Extract the (x, y) coordinate from the center of the cell holding the provided text.  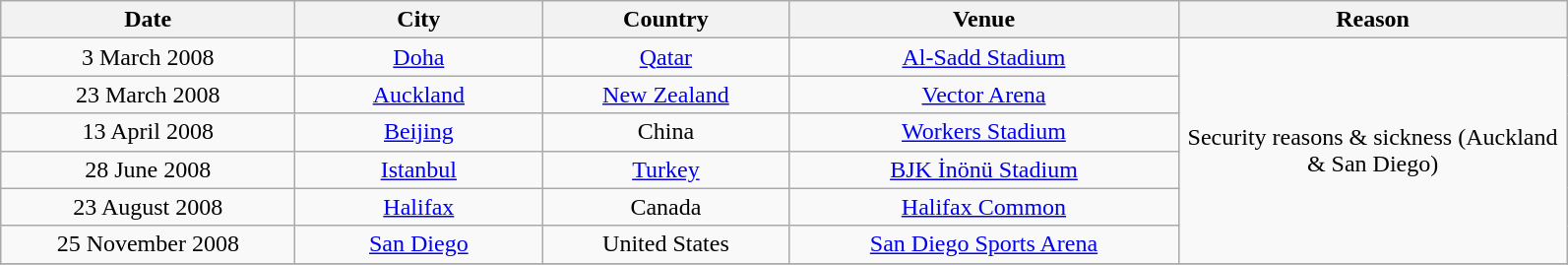
Security reasons & sickness (Auckland & San Diego) (1372, 151)
Qatar (665, 57)
Vector Arena (984, 95)
3 March 2008 (148, 57)
Doha (419, 57)
San Diego Sports Arena (984, 244)
Country (665, 20)
Halifax Common (984, 207)
Al-Sadd Stadium (984, 57)
13 April 2008 (148, 132)
Beijing (419, 132)
Workers Stadium (984, 132)
Halifax (419, 207)
Auckland (419, 95)
San Diego (419, 244)
China (665, 132)
BJK İnönü Stadium (984, 169)
Istanbul (419, 169)
Canada (665, 207)
25 November 2008 (148, 244)
Turkey (665, 169)
New Zealand (665, 95)
Venue (984, 20)
Date (148, 20)
United States (665, 244)
23 August 2008 (148, 207)
28 June 2008 (148, 169)
Reason (1372, 20)
23 March 2008 (148, 95)
City (419, 20)
